Find where the given text appears and provide that cell's center as [X, Y] coordinate. 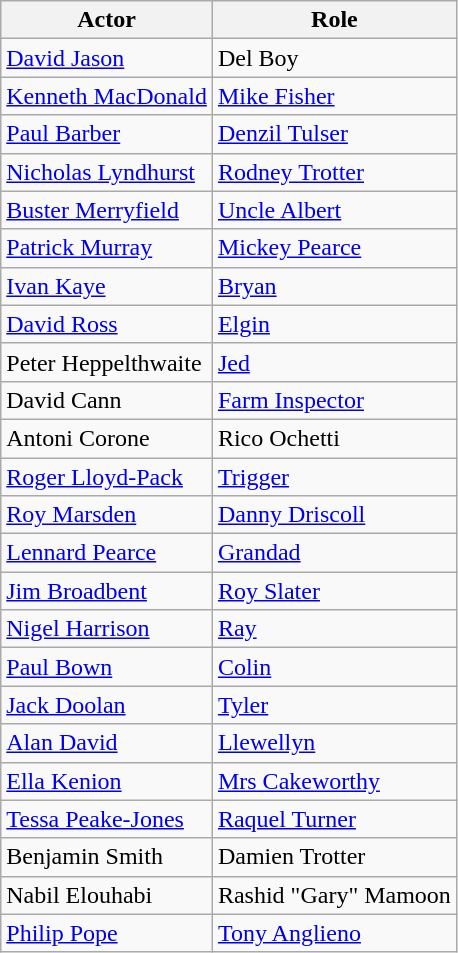
Roy Slater [334, 591]
Bryan [334, 286]
Llewellyn [334, 743]
Rodney Trotter [334, 172]
Grandad [334, 553]
David Jason [107, 58]
Alan David [107, 743]
Ivan Kaye [107, 286]
Colin [334, 667]
Danny Driscoll [334, 515]
Jack Doolan [107, 705]
Actor [107, 20]
Mrs Cakeworthy [334, 781]
Peter Heppelthwaite [107, 362]
Benjamin Smith [107, 857]
Damien Trotter [334, 857]
Ella Kenion [107, 781]
Antoni Corone [107, 438]
Rashid "Gary" Mamoon [334, 895]
Roy Marsden [107, 515]
Ray [334, 629]
Role [334, 20]
Jim Broadbent [107, 591]
Jed [334, 362]
Paul Bown [107, 667]
Tyler [334, 705]
Uncle Albert [334, 210]
Denzil Tulser [334, 134]
Buster Merryfield [107, 210]
Nabil Elouhabi [107, 895]
Nicholas Lyndhurst [107, 172]
Mickey Pearce [334, 248]
Mike Fisher [334, 96]
Nigel Harrison [107, 629]
David Ross [107, 324]
Del Boy [334, 58]
Elgin [334, 324]
Raquel Turner [334, 819]
Philip Pope [107, 933]
Paul Barber [107, 134]
Kenneth MacDonald [107, 96]
Roger Lloyd-Pack [107, 477]
Patrick Murray [107, 248]
David Cann [107, 400]
Trigger [334, 477]
Lennard Pearce [107, 553]
Tony Anglieno [334, 933]
Farm Inspector [334, 400]
Tessa Peake-Jones [107, 819]
Rico Ochetti [334, 438]
